Provide the [X, Y] coordinate of the cell's center where the given text is located.  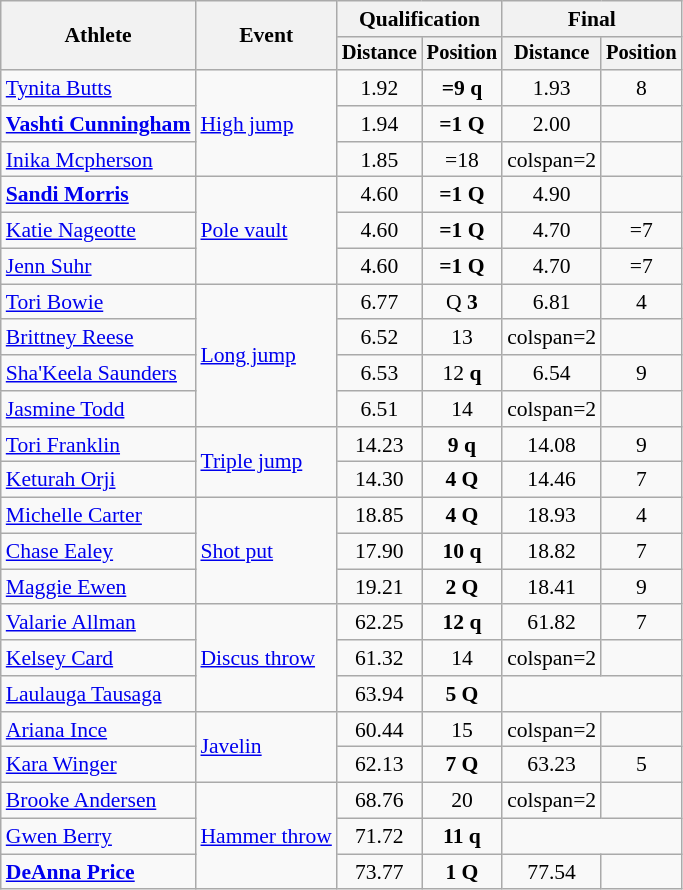
17.90 [380, 552]
Ariana Ince [98, 730]
5 Q [462, 694]
1 Q [462, 872]
Long jump [266, 355]
Keturah Orji [98, 480]
10 q [462, 552]
6.77 [380, 302]
61.82 [552, 623]
18.82 [552, 552]
Tori Bowie [98, 302]
6.52 [380, 338]
DeAnna Price [98, 872]
Shot put [266, 552]
Katie Nageotte [98, 231]
18.93 [552, 516]
7 Q [462, 765]
Jasmine Todd [98, 409]
Chase Ealey [98, 552]
Athlete [98, 36]
71.72 [380, 837]
14.08 [552, 445]
Discus throw [266, 658]
61.32 [380, 658]
Sandi Morris [98, 195]
62.13 [380, 765]
Triple jump [266, 462]
1.85 [380, 160]
Jenn Suhr [98, 267]
8 [641, 88]
1.94 [380, 124]
73.77 [380, 872]
Brooke Andersen [98, 801]
Sha'Keela Saunders [98, 373]
Tynita Butts [98, 88]
Pole vault [266, 230]
Javelin [266, 748]
9 q [462, 445]
6.54 [552, 373]
18.85 [380, 516]
Valarie Allman [98, 623]
Qualification [420, 19]
4.90 [552, 195]
Maggie Ewen [98, 587]
14.46 [552, 480]
Tori Franklin [98, 445]
60.44 [380, 730]
Kelsey Card [98, 658]
15 [462, 730]
62.25 [380, 623]
High jump [266, 124]
20 [462, 801]
Final [592, 19]
=9 q [462, 88]
Laulauga Tausaga [98, 694]
6.51 [380, 409]
63.94 [380, 694]
11 q [462, 837]
Event [266, 36]
Brittney Reese [98, 338]
13 [462, 338]
14.23 [380, 445]
Vashti Cunningham [98, 124]
Hammer throw [266, 836]
Q 3 [462, 302]
68.76 [380, 801]
=18 [462, 160]
19.21 [380, 587]
Kara Winger [98, 765]
Inika Mcpherson [98, 160]
6.81 [552, 302]
14.30 [380, 480]
2 Q [462, 587]
5 [641, 765]
2.00 [552, 124]
18.41 [552, 587]
63.23 [552, 765]
Gwen Berry [98, 837]
1.93 [552, 88]
77.54 [552, 872]
1.92 [380, 88]
6.53 [380, 373]
Michelle Carter [98, 516]
